Search for the cell housing the specified text and yield its [x, y] center coordinate. 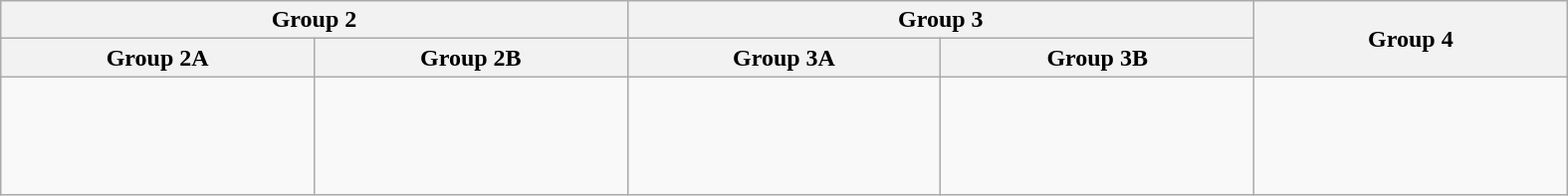
Group 2B [470, 58]
Group 2 [315, 20]
Group 4 [1412, 39]
Group 3B [1097, 58]
Group 3 [940, 20]
Group 3A [784, 58]
Group 2A [157, 58]
